Find where the given text appears and provide that cell's center as (x, y) coordinate. 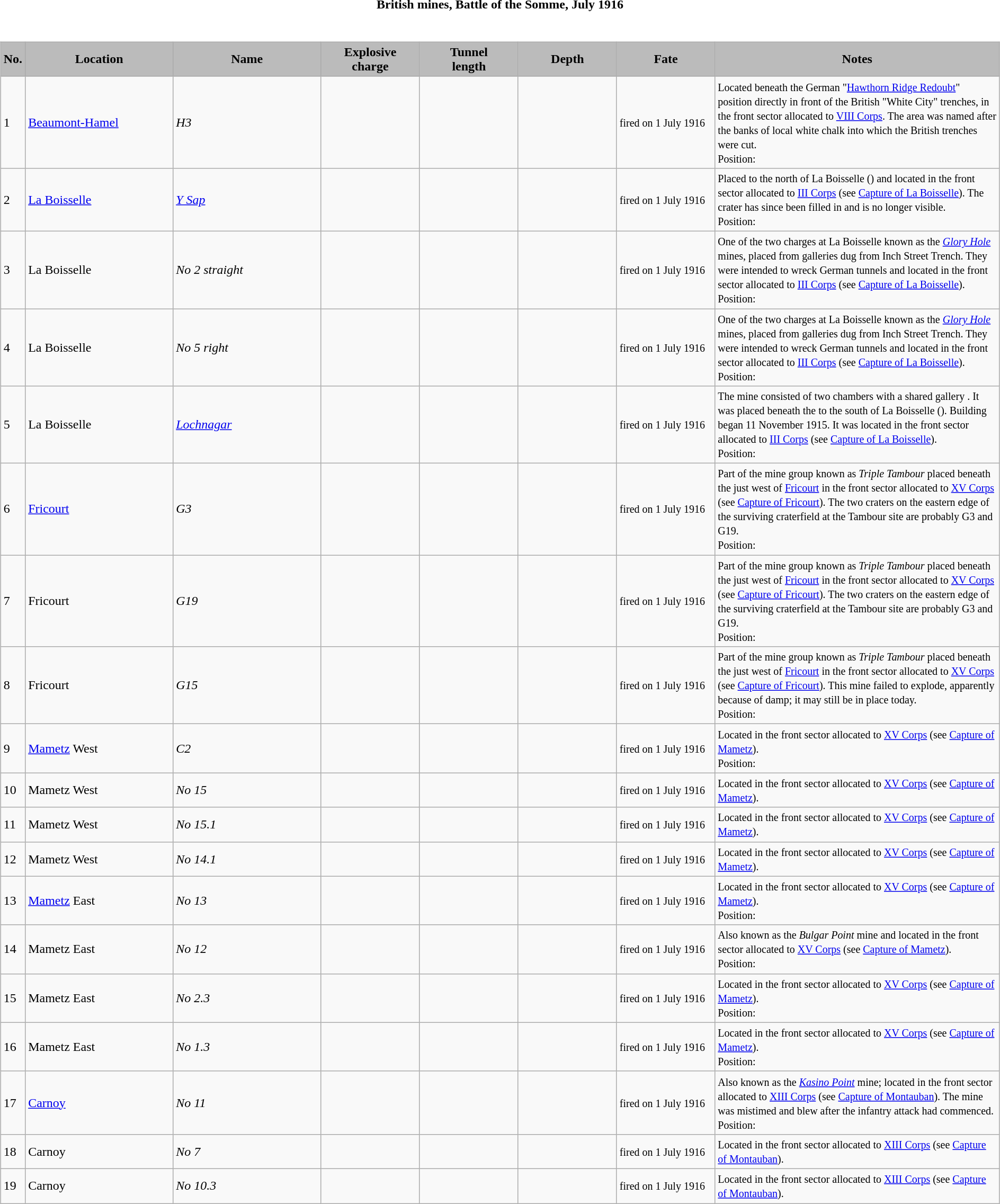
Beaumont-Hamel (100, 122)
No 11 (247, 1103)
G19 (247, 601)
Name (247, 59)
15 (13, 998)
No 2 straight (247, 270)
5 (13, 425)
C2 (247, 748)
No. (13, 59)
No 5 right (247, 347)
No 13 (247, 900)
Lochnagar (247, 425)
9 (13, 748)
Explosive charge (371, 59)
10 (13, 790)
No 2.3 (247, 998)
Location (100, 59)
No 7 (247, 1152)
Also known as the Bulgar Point mine and located in the front sector allocated to XV Corps (see Capture of Mametz). Position: (857, 949)
G15 (247, 685)
1 (13, 122)
Tunnel length (469, 59)
3 (13, 270)
H3 (247, 122)
6 (13, 510)
Y Sap (247, 199)
17 (13, 1103)
No 15.1 (247, 824)
No 14.1 (247, 859)
13 (13, 900)
4 (13, 347)
No 15 (247, 790)
Depth (567, 59)
2 (13, 199)
Fate (665, 59)
19 (13, 1185)
16 (13, 1047)
18 (13, 1152)
No 10.3 (247, 1185)
Notes (857, 59)
8 (13, 685)
14 (13, 949)
7 (13, 601)
11 (13, 824)
G3 (247, 510)
12 (13, 859)
No 1.3 (247, 1047)
No 12 (247, 949)
